Return [X, Y] of the center of cell containing provided text 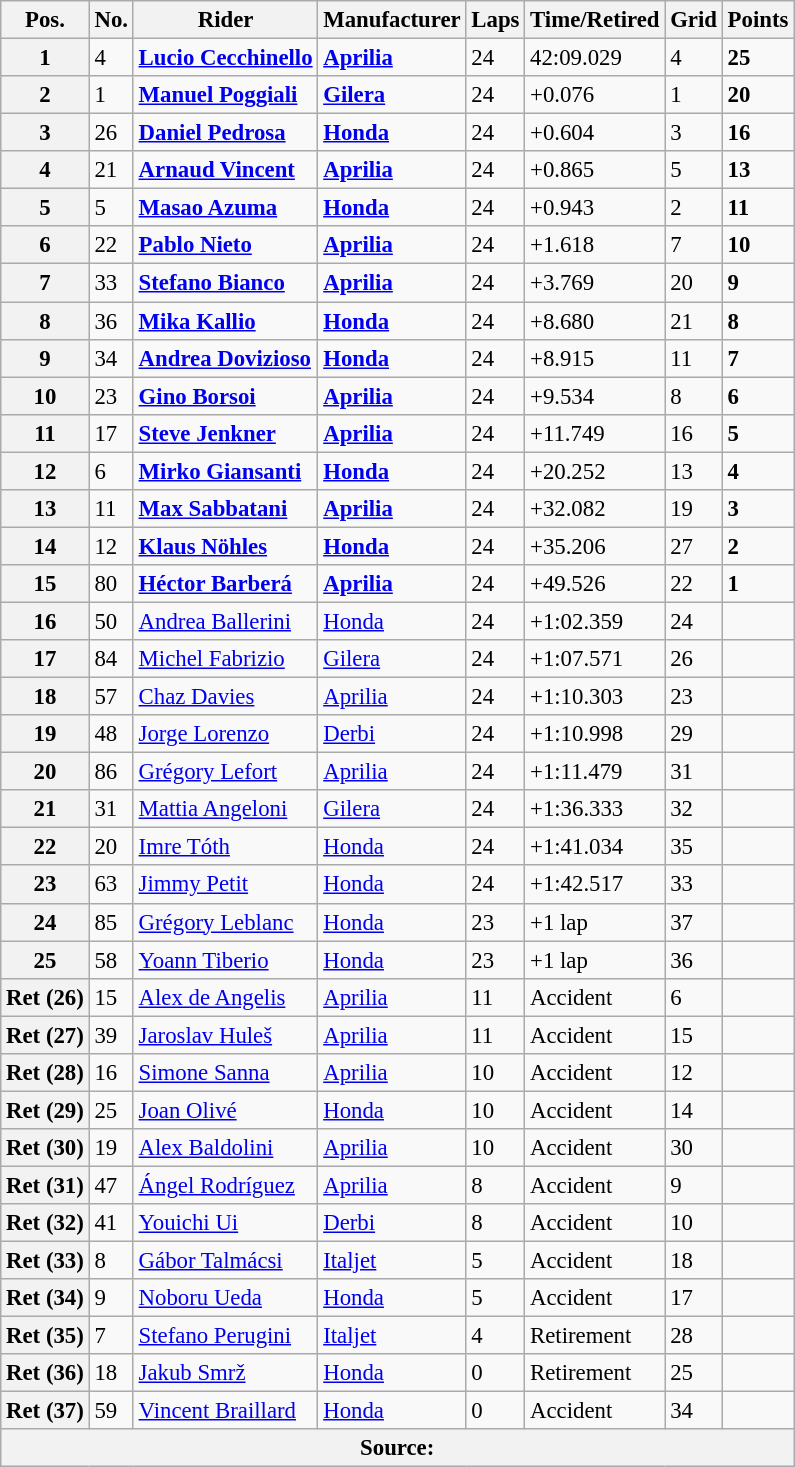
Grid [694, 20]
Ret (31) [45, 1185]
59 [111, 1411]
Gábor Talmácsi [226, 1261]
29 [694, 734]
+1:41.034 [595, 847]
Time/Retired [595, 20]
Ret (34) [45, 1298]
Max Sabbatani [226, 509]
Pos. [45, 20]
+11.749 [595, 433]
Ret (28) [45, 1073]
Klaus Nöhles [226, 546]
Jaroslav Huleš [226, 1035]
Youichi Ui [226, 1223]
+20.252 [595, 471]
Laps [496, 20]
Stefano Perugini [226, 1336]
Grégory Leblanc [226, 922]
Ret (27) [45, 1035]
Points [758, 20]
Ret (37) [45, 1411]
Ret (30) [45, 1148]
Manuel Poggiali [226, 95]
Simone Sanna [226, 1073]
Gino Borsoi [226, 396]
Ret (29) [45, 1110]
Ángel Rodríguez [226, 1185]
+49.526 [595, 584]
+0.604 [595, 133]
Alex de Angelis [226, 997]
+8.680 [595, 321]
+1:42.517 [595, 885]
Jimmy Petit [226, 885]
Mika Kallio [226, 321]
84 [111, 659]
+0.865 [595, 170]
32 [694, 809]
+35.206 [595, 546]
Daniel Pedrosa [226, 133]
Grégory Lefort [226, 772]
Joan Olivé [226, 1110]
80 [111, 584]
Yoann Tiberio [226, 960]
85 [111, 922]
Rider [226, 20]
+8.915 [595, 358]
+9.534 [595, 396]
37 [694, 922]
Jakub Smrž [226, 1373]
63 [111, 885]
Manufacturer [392, 20]
Ret (32) [45, 1223]
+3.769 [595, 283]
Andrea Dovizioso [226, 358]
41 [111, 1223]
+1:07.571 [595, 659]
Andrea Ballerini [226, 621]
39 [111, 1035]
Mirko Giansanti [226, 471]
No. [111, 20]
58 [111, 960]
Ret (36) [45, 1373]
Stefano Bianco [226, 283]
+1:11.479 [595, 772]
+32.082 [595, 509]
+1:10.303 [595, 697]
Steve Jenkner [226, 433]
+0.076 [595, 95]
Noboru Ueda [226, 1298]
+1:10.998 [595, 734]
Lucio Cecchinello [226, 58]
Ret (35) [45, 1336]
Arnaud Vincent [226, 170]
Imre Tóth [226, 847]
86 [111, 772]
Mattia Angeloni [226, 809]
+1.618 [595, 245]
Pablo Nieto [226, 245]
Chaz Davies [226, 697]
30 [694, 1148]
Ret (26) [45, 997]
50 [111, 621]
Masao Azuma [226, 208]
47 [111, 1185]
57 [111, 697]
Alex Baldolini [226, 1148]
48 [111, 734]
+1:02.359 [595, 621]
+0.943 [595, 208]
Héctor Barberá [226, 584]
Michel Fabrizio [226, 659]
Ret (33) [45, 1261]
35 [694, 847]
Vincent Braillard [226, 1411]
28 [694, 1336]
42:09.029 [595, 58]
27 [694, 546]
+1:36.333 [595, 809]
Jorge Lorenzo [226, 734]
